Scan for the cell matching the given text and deliver its (x, y) coordinate at center. 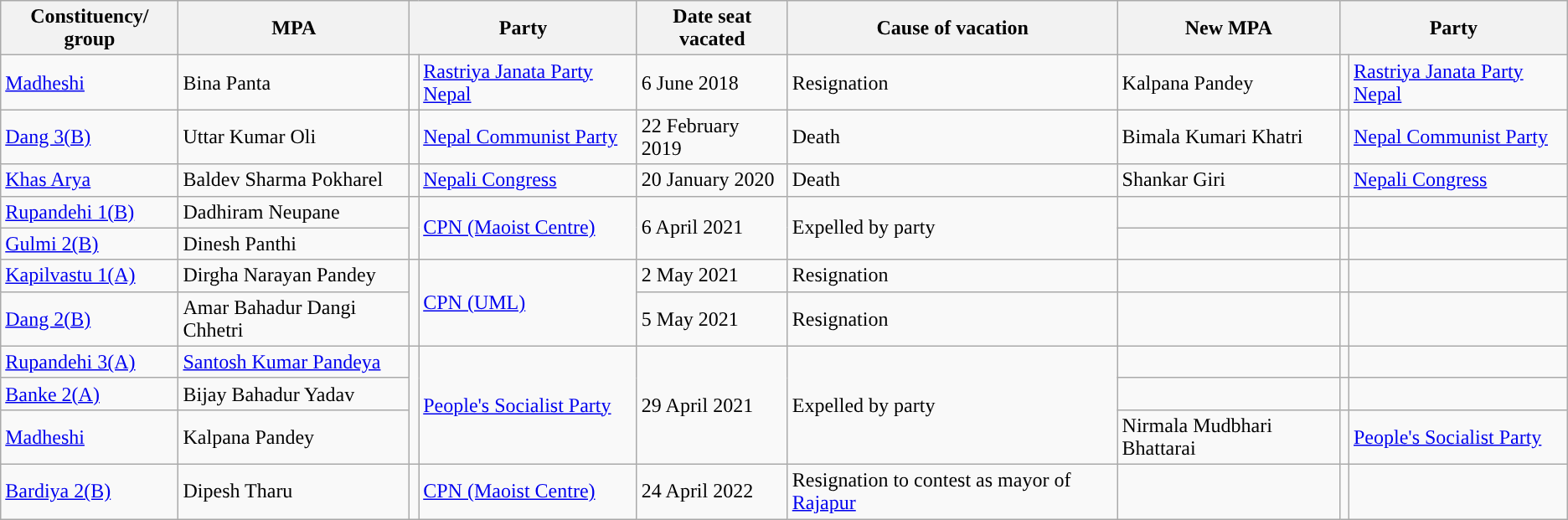
20 January 2020 (712, 180)
6 April 2021 (712, 228)
Cause of vacation (952, 28)
Resignation to contest as mayor of Rajapur (952, 491)
2 May 2021 (712, 275)
Santosh Kumar Pandeya (294, 362)
Rupandehi 1(B) (90, 212)
Shankar Giri (1228, 180)
Gulmi 2(B) (90, 244)
Baldev Sharma Pokharel (294, 180)
Khas Arya (90, 180)
Dipesh Tharu (294, 491)
Rupandehi 3(A) (90, 362)
Nirmala Mudbhari Bhattarai (1228, 437)
MPA (294, 28)
Dang 3(B) (90, 137)
Bardiya 2(B) (90, 491)
New MPA (1228, 28)
22 February 2019 (712, 137)
Kapilvastu 1(A) (90, 275)
Banke 2(A) (90, 394)
Dirgha Narayan Pandey (294, 275)
Amar Bahadur Dangi Chhetri (294, 318)
24 April 2022 (712, 491)
Bimala Kumari Khatri (1228, 137)
Uttar Kumar Oli (294, 137)
29 April 2021 (712, 405)
Bina Panta (294, 82)
Dadhiram Neupane (294, 212)
5 May 2021 (712, 318)
Constituency/ group (90, 28)
Dinesh Panthi (294, 244)
CPN (UML) (528, 303)
Date seat vacated (712, 28)
Bijay Bahadur Yadav (294, 394)
6 June 2018 (712, 82)
Dang 2(B) (90, 318)
